Capture the cell that displays the provided text and extract its [x, y] central coordinate. 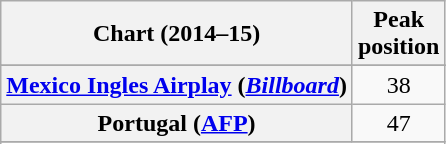
Portugal (AFP) [177, 123]
47 [398, 123]
Peakposition [398, 34]
38 [398, 85]
Mexico Ingles Airplay (Billboard) [177, 85]
Chart (2014–15) [177, 34]
